Return the (X, Y) coordinate for the center point of the cell that contains the specified text.  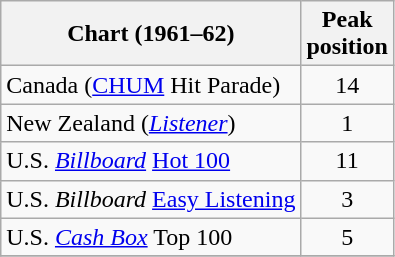
3 (347, 199)
U.S. Billboard Easy Listening (151, 199)
U.S. Billboard Hot 100 (151, 161)
5 (347, 237)
14 (347, 85)
Chart (1961–62) (151, 34)
U.S. Cash Box Top 100 (151, 237)
1 (347, 123)
New Zealand (Listener) (151, 123)
Canada (CHUM Hit Parade) (151, 85)
11 (347, 161)
Peakposition (347, 34)
